For the text-containing cell, return its midpoint in [x, y] coordinate format. 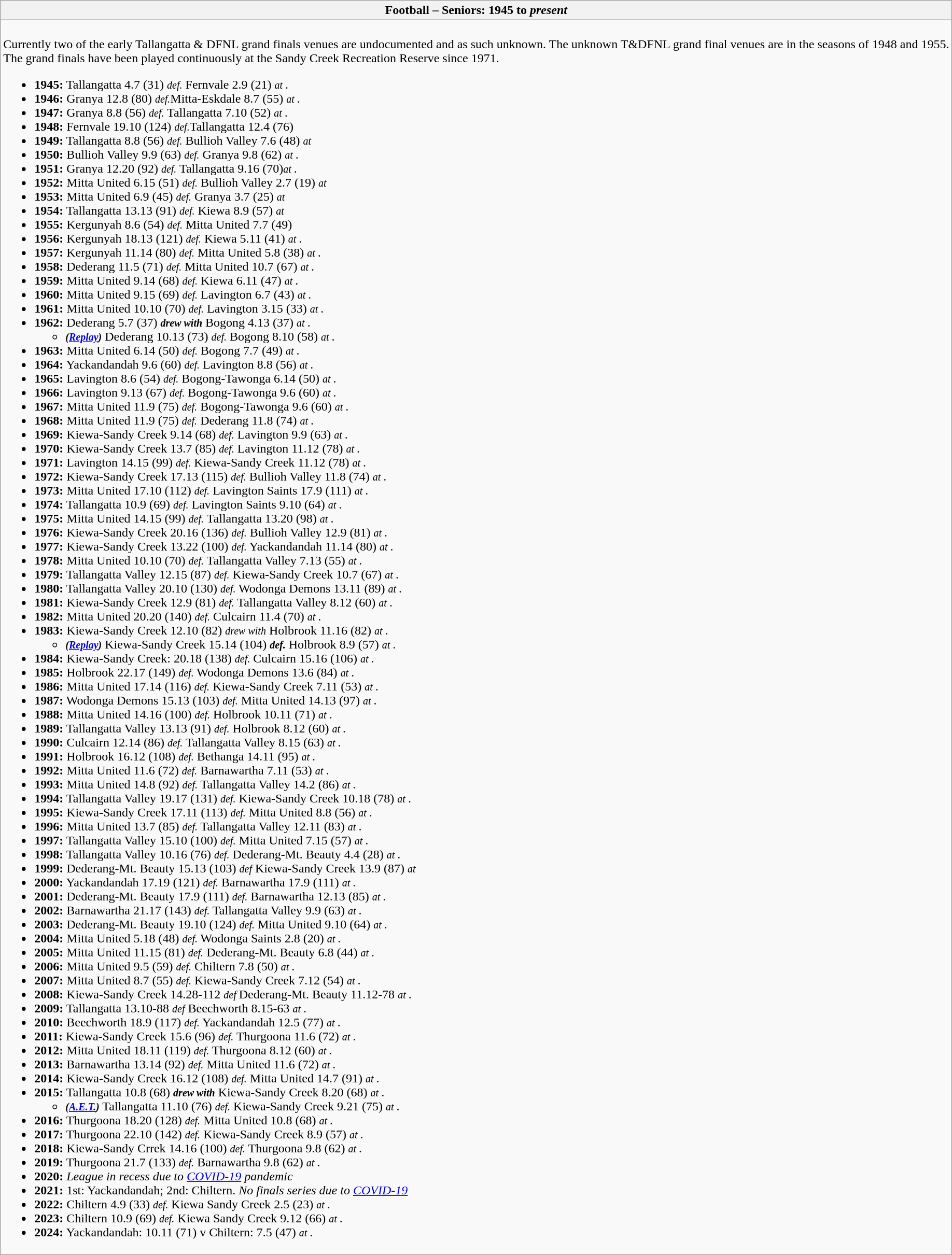
Football – Seniors: 1945 to present [476, 10]
